Output the [X, Y] coordinate of the center of the cell containing the given text.  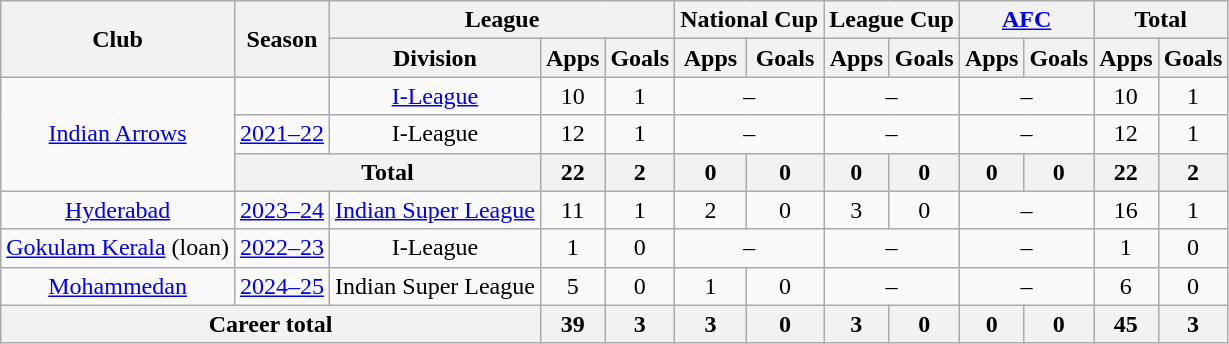
16 [1126, 210]
Season [282, 39]
League [502, 20]
Division [434, 58]
45 [1126, 324]
Gokulam Kerala (loan) [118, 248]
Career total [271, 324]
5 [572, 286]
2024–25 [282, 286]
6 [1126, 286]
National Cup [750, 20]
Hyderabad [118, 210]
2022–23 [282, 248]
Indian Arrows [118, 134]
Mohammedan [118, 286]
2021–22 [282, 134]
Club [118, 39]
League Cup [892, 20]
39 [572, 324]
2023–24 [282, 210]
AFC [1026, 20]
11 [572, 210]
